Detect which cell encompasses the target text, then output its [X, Y] center coordinate. 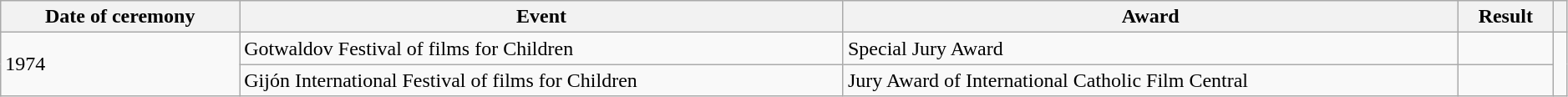
Result [1505, 17]
Date of ceremony [120, 17]
Special Jury Award [1149, 48]
Gijón International Festival of films for Children [541, 80]
Event [541, 17]
Gotwaldov Festival of films for Children [541, 48]
1974 [120, 64]
Award [1149, 17]
Jury Award of International Catholic Film Central [1149, 80]
